Provide the (X, Y) coordinate of the cell's center where the given text is located.  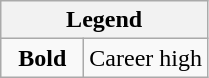
Legend (104, 20)
Bold (42, 58)
Career high (146, 58)
